Extract the (X, Y) coordinate from the center of the cell holding the provided text.  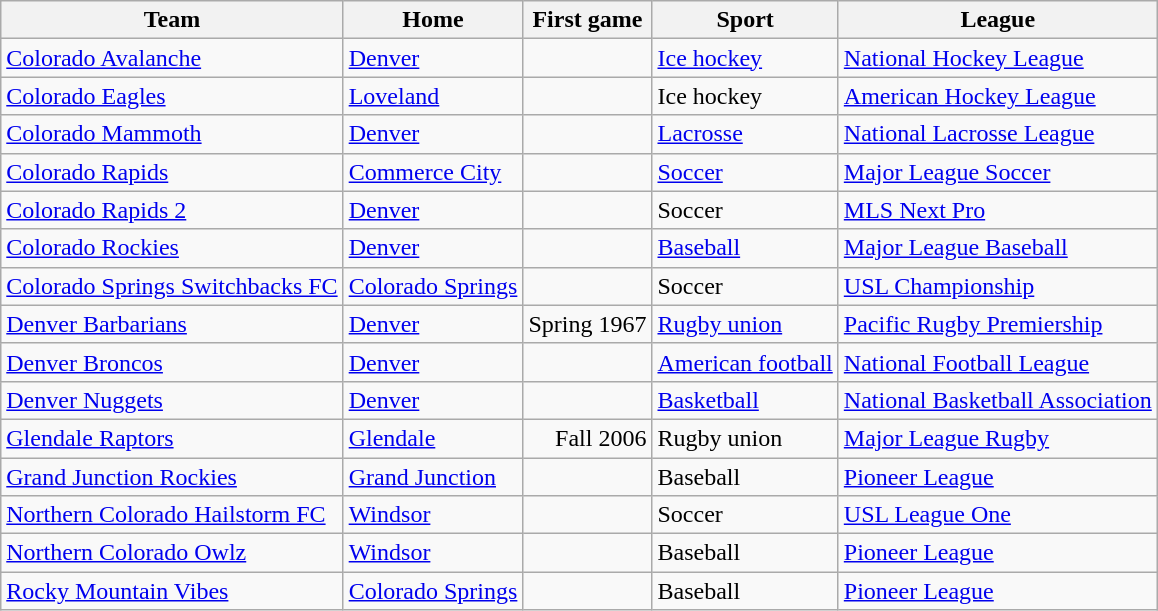
Spring 1967 (588, 324)
Grand Junction (433, 477)
Colorado Springs Switchbacks FC (172, 286)
Colorado Eagles (172, 96)
Fall 2006 (588, 438)
American Hockey League (998, 96)
Loveland (433, 96)
Colorado Rockies (172, 248)
Denver Nuggets (172, 400)
Northern Colorado Owlz (172, 553)
First game (588, 20)
Pacific Rugby Premiership (998, 324)
MLS Next Pro (998, 210)
National Lacrosse League (998, 134)
Rocky Mountain Vibes (172, 591)
Glendale (433, 438)
Major League Soccer (998, 172)
Sport (745, 20)
National Basketball Association (998, 400)
Colorado Avalanche (172, 58)
National Football League (998, 362)
Home (433, 20)
Major League Rugby (998, 438)
USL League One (998, 515)
Basketball (745, 400)
Northern Colorado Hailstorm FC (172, 515)
Colorado Rapids 2 (172, 210)
Colorado Mammoth (172, 134)
Denver Broncos (172, 362)
Team (172, 20)
USL Championship (998, 286)
Colorado Rapids (172, 172)
National Hockey League (998, 58)
Major League Baseball (998, 248)
Glendale Raptors (172, 438)
Denver Barbarians (172, 324)
League (998, 20)
Lacrosse (745, 134)
Grand Junction Rockies (172, 477)
Commerce City (433, 172)
American football (745, 362)
